Return (X, Y) of the center of cell containing provided text 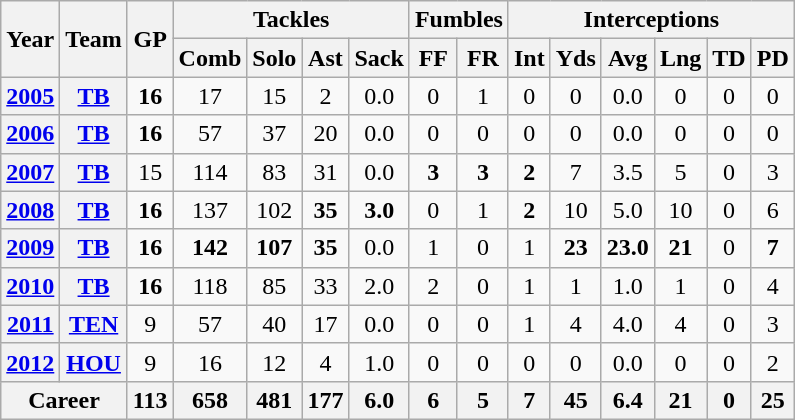
2006 (30, 134)
2011 (30, 324)
2010 (30, 286)
2008 (30, 210)
FR (482, 58)
4.0 (628, 324)
37 (274, 134)
137 (210, 210)
Team (94, 39)
Interceptions (651, 20)
5.0 (628, 210)
20 (326, 134)
481 (274, 400)
Comb (210, 58)
658 (210, 400)
177 (326, 400)
40 (274, 324)
Avg (628, 58)
6.4 (628, 400)
142 (210, 248)
Year (30, 39)
TEN (94, 324)
Solo (274, 58)
2005 (30, 96)
Tackles (291, 20)
25 (772, 400)
113 (150, 400)
114 (210, 172)
Int (529, 58)
3.0 (379, 210)
3.5 (628, 172)
23 (576, 248)
85 (274, 286)
102 (274, 210)
GP (150, 39)
FF (433, 58)
2009 (30, 248)
Fumbles (458, 20)
Sack (379, 58)
HOU (94, 362)
33 (326, 286)
PD (772, 58)
Yds (576, 58)
2007 (30, 172)
23.0 (628, 248)
31 (326, 172)
TD (729, 58)
118 (210, 286)
107 (274, 248)
6.0 (379, 400)
Lng (680, 58)
83 (274, 172)
Ast (326, 58)
12 (274, 362)
2.0 (379, 286)
2012 (30, 362)
Career (64, 400)
45 (576, 400)
